Output the (X, Y) coordinate of the center of the cell containing the given text.  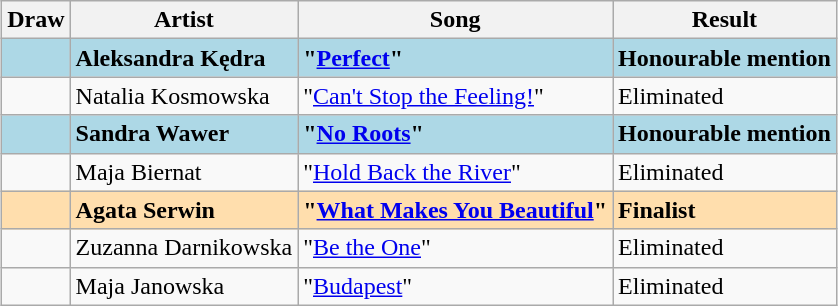
Song (456, 20)
Maja Biernat (184, 172)
Sandra Wawer (184, 134)
Maja Janowska (184, 286)
"Be the One" (456, 248)
Draw (36, 20)
"Perfect" (456, 58)
"No Roots" (456, 134)
"Budapest" (456, 286)
Aleksandra Kędra (184, 58)
Artist (184, 20)
Natalia Kosmowska (184, 96)
Zuzanna Darnikowska (184, 248)
Finalist (725, 210)
"Can't Stop the Feeling!" (456, 96)
Result (725, 20)
Agata Serwin (184, 210)
"What Makes You Beautiful" (456, 210)
"Hold Back the River" (456, 172)
